Search for the cell housing the specified text and yield its (X, Y) center coordinate. 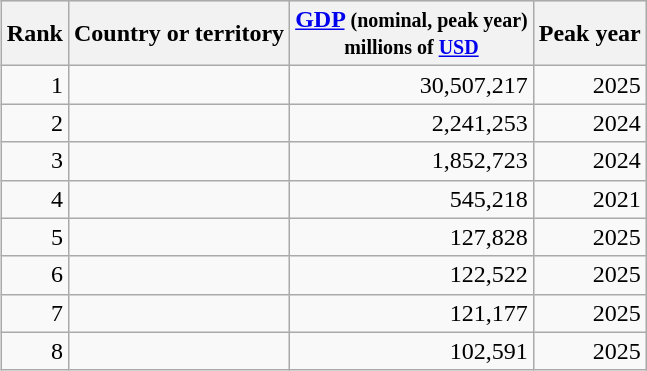
102,591 (412, 351)
Rank (34, 34)
545,218 (412, 199)
2021 (590, 199)
Country or territory (178, 34)
2,241,253 (412, 123)
127,828 (412, 237)
3 (34, 161)
7 (34, 313)
1 (34, 85)
122,522 (412, 275)
8 (34, 351)
5 (34, 237)
1,852,723 (412, 161)
6 (34, 275)
2 (34, 123)
GDP (nominal, peak year)millions of USD (412, 34)
4 (34, 199)
Peak year (590, 34)
121,177 (412, 313)
30,507,217 (412, 85)
